Output the (x, y) coordinate of the center of the cell containing the given text.  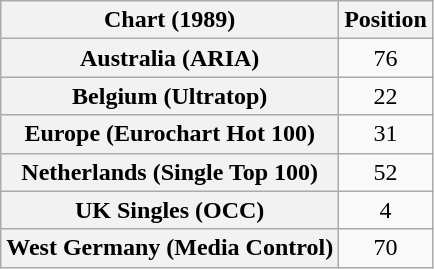
Chart (1989) (170, 20)
Belgium (Ultratop) (170, 96)
Europe (Eurochart Hot 100) (170, 134)
22 (386, 96)
UK Singles (OCC) (170, 210)
Position (386, 20)
76 (386, 58)
Australia (ARIA) (170, 58)
31 (386, 134)
52 (386, 172)
West Germany (Media Control) (170, 248)
Netherlands (Single Top 100) (170, 172)
70 (386, 248)
4 (386, 210)
